For the text-containing cell, return its midpoint in (X, Y) coordinate format. 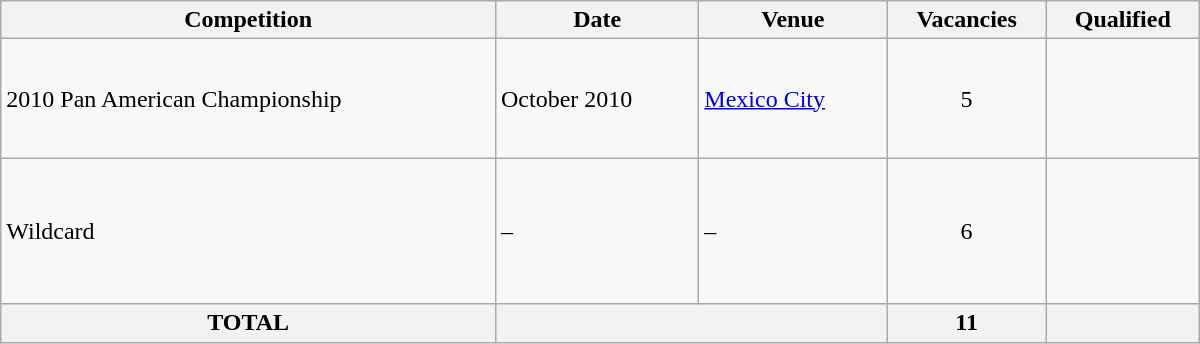
6 (966, 231)
2010 Pan American Championship (248, 98)
5 (966, 98)
TOTAL (248, 323)
Date (596, 20)
Venue (793, 20)
Qualified (1122, 20)
Vacancies (966, 20)
Competition (248, 20)
11 (966, 323)
October 2010 (596, 98)
Mexico City (793, 98)
Wildcard (248, 231)
